Provide the [x, y] coordinate of the cell's center where the given text is located.  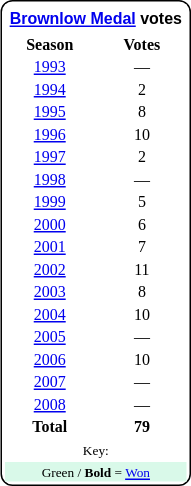
Key: [96, 450]
79 [142, 427]
2005 [50, 337]
2002 [50, 270]
1996 [50, 134]
1999 [50, 202]
5 [142, 202]
6 [142, 224]
7 [142, 247]
1997 [50, 157]
Votes [142, 44]
11 [142, 270]
2004 [50, 314]
2008 [50, 404]
Total [50, 427]
2006 [50, 360]
1993 [50, 67]
Brownlow Medal votes [96, 18]
1998 [50, 180]
Season [50, 44]
2000 [50, 224]
1994 [50, 90]
2003 [50, 292]
Green / Bold = Won [96, 472]
2007 [50, 382]
2001 [50, 247]
1995 [50, 112]
